Output the (X, Y) coordinate of the center of the cell containing the given text.  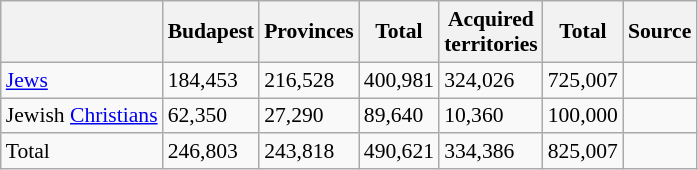
Jewish Christians (82, 116)
89,640 (399, 116)
184,453 (212, 80)
246,803 (212, 152)
Provinces (309, 32)
Acquiredterritories (491, 32)
334,386 (491, 152)
10,360 (491, 116)
400,981 (399, 80)
100,000 (583, 116)
324,026 (491, 80)
490,621 (399, 152)
Jews (82, 80)
Source (660, 32)
Budapest (212, 32)
62,350 (212, 116)
825,007 (583, 152)
27,290 (309, 116)
216,528 (309, 80)
725,007 (583, 80)
243,818 (309, 152)
